Provide the (x, y) coordinate of the cell's center where the given text is located.  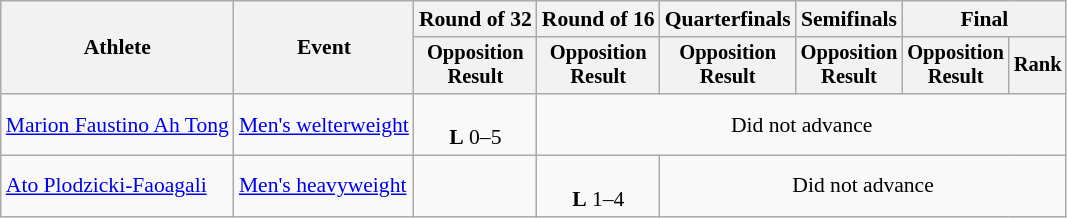
Men's welterweight (324, 124)
Quarterfinals (728, 19)
L 1–4 (598, 186)
Final (984, 19)
Athlete (118, 48)
Event (324, 48)
Rank (1038, 66)
Round of 32 (476, 19)
Ato Plodzicki-Faoagali (118, 186)
Round of 16 (598, 19)
L 0–5 (476, 124)
Men's heavyweight (324, 186)
Semifinals (850, 19)
Marion Faustino Ah Tong (118, 124)
